Identify which cell holds the provided text, then report its (x, y) central coordinate. 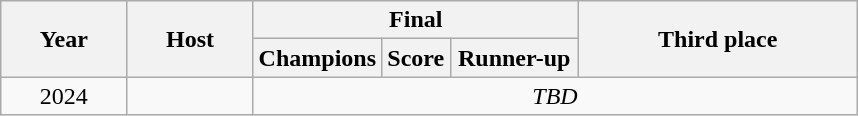
TBD (555, 96)
Champions (317, 58)
2024 (64, 96)
Year (64, 39)
Third place (718, 39)
Final (416, 20)
Runner-up (514, 58)
Score (416, 58)
Host (190, 39)
